Extract the (X, Y) coordinate from the center of the cell holding the provided text.  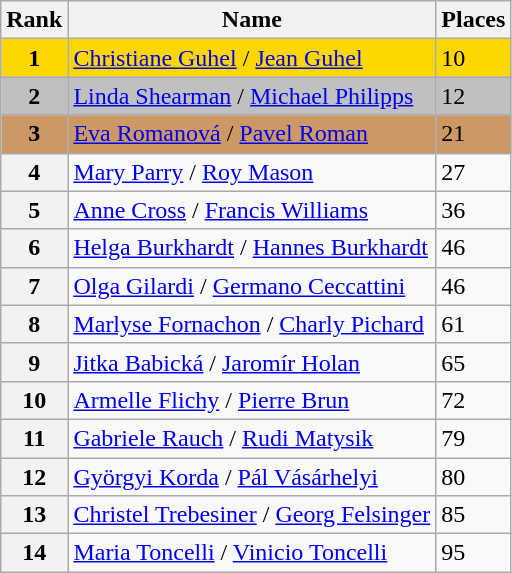
Christiane Guhel / Jean Guhel (252, 58)
21 (474, 134)
Helga Burkhardt / Hannes Burkhardt (252, 248)
5 (34, 210)
7 (34, 286)
Places (474, 20)
Mary Parry / Roy Mason (252, 172)
8 (34, 324)
3 (34, 134)
Eva Romanová / Pavel Roman (252, 134)
61 (474, 324)
79 (474, 438)
Christel Trebesiner / Georg Felsinger (252, 515)
95 (474, 553)
80 (474, 477)
13 (34, 515)
4 (34, 172)
11 (34, 438)
72 (474, 400)
Jitka Babická / Jaromír Holan (252, 362)
Anne Cross / Francis Williams (252, 210)
65 (474, 362)
Gabriele Rauch / Rudi Matysik (252, 438)
Györgyi Korda / Pál Vásárhelyi (252, 477)
6 (34, 248)
1 (34, 58)
Name (252, 20)
9 (34, 362)
2 (34, 96)
Armelle Flichy / Pierre Brun (252, 400)
36 (474, 210)
14 (34, 553)
Rank (34, 20)
Linda Shearman / Michael Philipps (252, 96)
Olga Gilardi / Germano Ceccattini (252, 286)
Marlyse Fornachon / Charly Pichard (252, 324)
Maria Toncelli / Vinicio Toncelli (252, 553)
85 (474, 515)
27 (474, 172)
